Return (X, Y) of the center of cell containing provided text 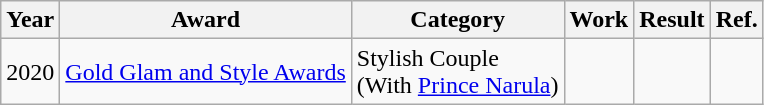
Award (206, 20)
Year (30, 20)
Result (672, 20)
Ref. (736, 20)
Category (458, 20)
Gold Glam and Style Awards (206, 72)
Stylish Couple(With Prince Narula) (458, 72)
Work (599, 20)
2020 (30, 72)
